Find where the given text appears and provide that cell's center as (x, y) coordinate. 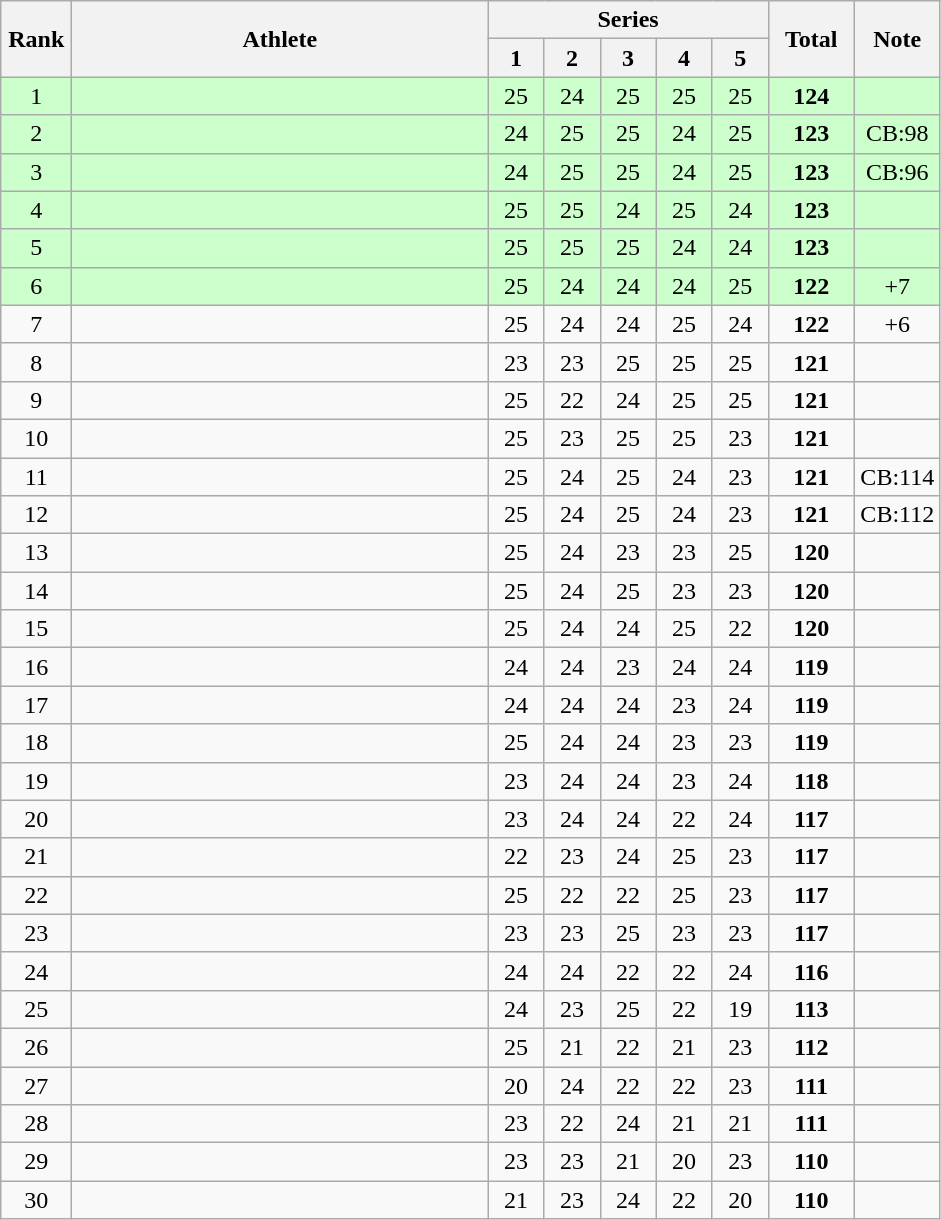
CB:112 (897, 515)
Series (628, 20)
Total (811, 39)
14 (36, 591)
CB:96 (897, 172)
Rank (36, 39)
112 (811, 1047)
12 (36, 515)
+6 (897, 324)
27 (36, 1085)
17 (36, 705)
8 (36, 362)
116 (811, 971)
30 (36, 1200)
11 (36, 477)
CB:114 (897, 477)
6 (36, 286)
Athlete (280, 39)
29 (36, 1162)
+7 (897, 286)
113 (811, 1009)
Note (897, 39)
118 (811, 781)
28 (36, 1124)
18 (36, 743)
15 (36, 629)
CB:98 (897, 134)
26 (36, 1047)
13 (36, 553)
16 (36, 667)
7 (36, 324)
9 (36, 400)
124 (811, 96)
10 (36, 438)
